Capture the cell that displays the provided text and extract its [X, Y] central coordinate. 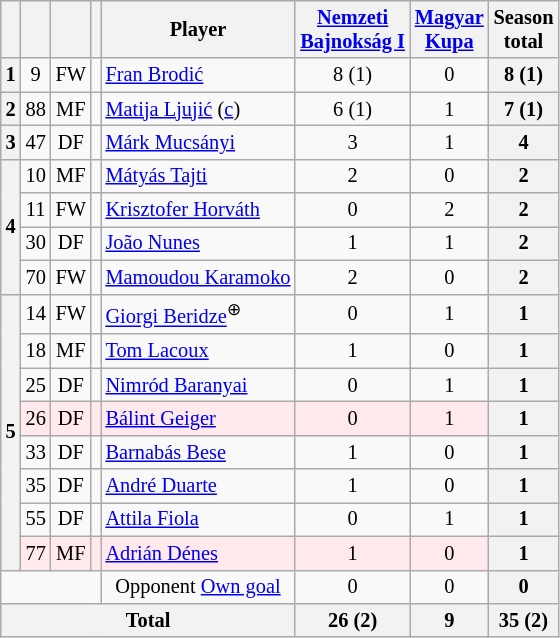
Player [198, 29]
Matija Ljujić (c) [198, 109]
Giorgi Beridze⊕ [198, 314]
26 [36, 418]
70 [36, 277]
João Nunes [198, 243]
André Duarte [198, 486]
11 [36, 210]
Nimród Baranyai [198, 385]
Fran Brodić [198, 75]
33 [36, 452]
6 (1) [352, 109]
88 [36, 109]
77 [36, 553]
7 (1) [524, 109]
NemzetiBajnokság I [352, 29]
Márk Mucsányi [198, 142]
Total [148, 620]
Krisztofer Horváth [198, 210]
55 [36, 519]
Seasontotal [524, 29]
14 [36, 314]
25 [36, 385]
Tom Lacoux [198, 351]
26 (2) [352, 620]
Opponent Own goal [198, 587]
18 [36, 351]
47 [36, 142]
35 (2) [524, 620]
MagyarKupa [450, 29]
Adrián Dénes [198, 553]
35 [36, 486]
30 [36, 243]
Bálint Geiger [198, 418]
Barnabás Bese [198, 452]
Mamoudou Karamoko [198, 277]
5 [11, 432]
Mátyás Tajti [198, 176]
10 [36, 176]
Attila Fiola [198, 519]
